Return the [x, y] coordinate for the center point of the cell that contains the specified text.  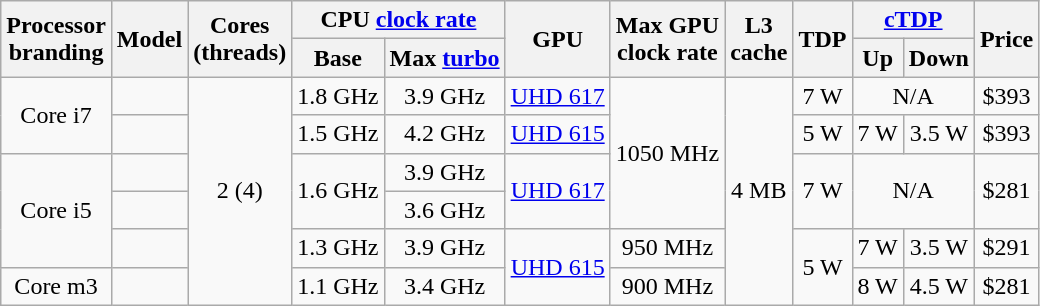
4.2 GHz [444, 134]
Core i7 [56, 115]
1.3 GHz [338, 248]
GPU [558, 39]
1050 MHz [667, 153]
Down [938, 58]
cTDP [913, 20]
3.6 GHz [444, 210]
TDP [822, 39]
Cores(threads) [240, 39]
8 W [878, 286]
Max turbo [444, 58]
4 MB [759, 191]
L3cache [759, 39]
1.8 GHz [338, 96]
900 MHz [667, 286]
1.1 GHz [338, 286]
Processorbranding [56, 39]
CPU clock rate [398, 20]
950 MHz [667, 248]
1.6 GHz [338, 191]
$291 [1006, 248]
3.4 GHz [444, 286]
Price [1006, 39]
2 (4) [240, 191]
Up [878, 58]
Core i5 [56, 210]
1.5 GHz [338, 134]
Model [149, 39]
Base [338, 58]
4.5 W [938, 286]
Max GPUclock rate [667, 39]
Core m3 [56, 286]
